Find where the given text appears and provide that cell's center as [X, Y] coordinate. 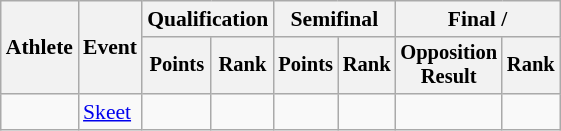
Final / [477, 19]
Semifinal [334, 19]
Qualification [208, 19]
Skeet [110, 112]
Event [110, 48]
OppositionResult [448, 66]
Athlete [40, 48]
